Return the (X, Y) coordinate for the center point of the cell that contains the specified text.  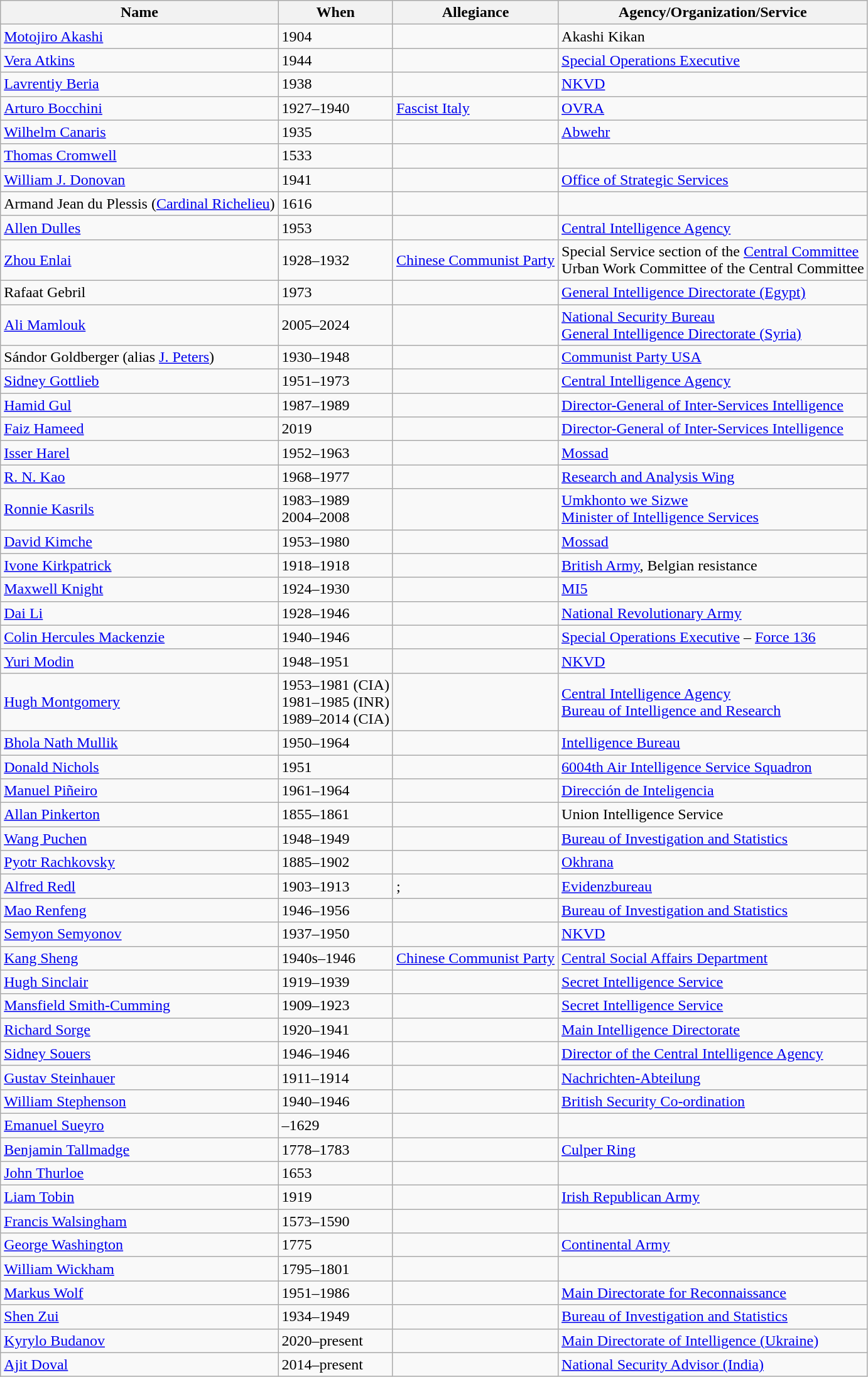
Culper Ring (713, 1149)
Vera Atkins (139, 60)
Francis Walsingham (139, 1221)
2005–2024 (335, 324)
Research and Analysis Wing (713, 477)
Office of Strategic Services (713, 180)
Thomas Cromwell (139, 156)
Communist Party USA (713, 357)
6004th Air Intelligence Service Squadron (713, 767)
Benjamin Tallmadge (139, 1149)
Lavrentiy Beria (139, 84)
National Security BureauGeneral Intelligence Directorate (Syria) (713, 324)
Central Social Affairs Department (713, 958)
1775 (335, 1245)
Allen Dulles (139, 227)
1951–1986 (335, 1293)
Name (139, 13)
1950–1964 (335, 743)
Fascist Italy (475, 108)
Akashi Kikan (713, 36)
1951 (335, 767)
Umkhonto we SizweMinister of Intelligence Services (713, 509)
Okhrana (713, 863)
OVRA (713, 108)
Richard Sorge (139, 1030)
Armand Jean du Plessis (Cardinal Richelieu) (139, 204)
Nachrichten-Abteilung (713, 1077)
1952–1963 (335, 453)
Pyotr Rachkovsky (139, 863)
Markus Wolf (139, 1293)
Bhola Nath Mullik (139, 743)
Ajit Doval (139, 1364)
1987–1989 (335, 405)
Main Intelligence Directorate (713, 1030)
Mao Renfeng (139, 910)
Hamid Gul (139, 405)
Dirección de Inteligencia (713, 791)
Irish Republican Army (713, 1197)
Mansfield Smith-Cumming (139, 1006)
1920–1941 (335, 1030)
1653 (335, 1173)
1795–1801 (335, 1269)
1937–1950 (335, 934)
1946–1946 (335, 1053)
1930–1948 (335, 357)
1951–1973 (335, 381)
1948–1949 (335, 839)
Alfred Redl (139, 886)
Hugh Montgomery (139, 702)
Isser Harel (139, 453)
Ronnie Kasrils (139, 509)
Kang Sheng (139, 958)
1983–19892004–2008 (335, 509)
Central Intelligence AgencyBureau of Intelligence and Research (713, 702)
2019 (335, 429)
1953–1980 (335, 542)
1533 (335, 156)
1909–1923 (335, 1006)
1953–1981 (CIA)1981–1985 (INR) 1989–2014 (CIA) (335, 702)
1924–1930 (335, 589)
Agency/Organization/Service (713, 13)
Faiz Hameed (139, 429)
1973 (335, 292)
2020–present (335, 1341)
1919 (335, 1197)
Main Directorate of Intelligence (Ukraine) (713, 1341)
1918–1918 (335, 565)
British Army, Belgian resistance (713, 565)
Intelligence Bureau (713, 743)
1919–1939 (335, 982)
Emanuel Sueyro (139, 1125)
1935 (335, 132)
John Thurloe (139, 1173)
Wang Puchen (139, 839)
Wilhelm Canaris (139, 132)
1940s–1946 (335, 958)
Ivone Kirkpatrick (139, 565)
Colin Hercules Mackenzie (139, 637)
Zhou Enlai (139, 260)
General Intelligence Directorate (Egypt) (713, 292)
Abwehr (713, 132)
1778–1783 (335, 1149)
Sidney Gottlieb (139, 381)
1934–1949 (335, 1317)
Union Intelligence Service (713, 815)
George Washington (139, 1245)
Rafaat Gebril (139, 292)
1948–1951 (335, 661)
Motojiro Akashi (139, 36)
Donald Nichols (139, 767)
Special Operations Executive – Force 136 (713, 637)
R. N. Kao (139, 477)
1855–1861 (335, 815)
William Wickham (139, 1269)
William J. Donovan (139, 180)
1968–1977 (335, 477)
Allan Pinkerton (139, 815)
Director of the Central Intelligence Agency (713, 1053)
British Security Co-ordination (713, 1101)
1938 (335, 84)
2014–present (335, 1364)
Arturo Bocchini (139, 108)
Sidney Souers (139, 1053)
National Security Advisor (India) (713, 1364)
1944 (335, 60)
1953 (335, 227)
1961–1964 (335, 791)
Ali Mamlouk (139, 324)
MI5 (713, 589)
Main Directorate for Reconnaissance (713, 1293)
Continental Army (713, 1245)
Special Operations Executive (713, 60)
Maxwell Knight (139, 589)
William Stephenson (139, 1101)
1946–1956 (335, 910)
1885–1902 (335, 863)
National Revolutionary Army (713, 613)
Semyon Semyonov (139, 934)
1927–1940 (335, 108)
Yuri Modin (139, 661)
1573–1590 (335, 1221)
1928–1932 (335, 260)
Allegiance (475, 13)
Evidenzbureau (713, 886)
Special Service section of the Central CommitteeUrban Work Committee of the Central Committee (713, 260)
Gustav Steinhauer (139, 1077)
1616 (335, 204)
When (335, 13)
David Kimche (139, 542)
Kyrylo Budanov (139, 1341)
1941 (335, 180)
Dai Li (139, 613)
; (475, 886)
Hugh Sinclair (139, 982)
1903–1913 (335, 886)
Liam Tobin (139, 1197)
Manuel Piñeiro (139, 791)
Sándor Goldberger (alias J. Peters) (139, 357)
Shen Zui (139, 1317)
1928–1946 (335, 613)
–1629 (335, 1125)
1904 (335, 36)
1911–1914 (335, 1077)
